Search for the cell housing the specified text and yield its [X, Y] center coordinate. 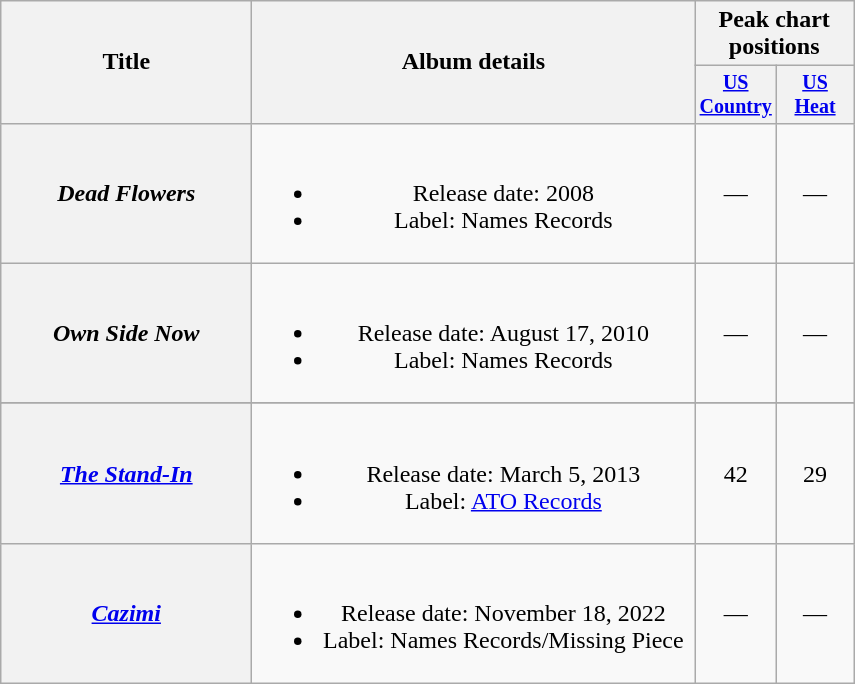
Release date: November 18, 2022Label: Names Records/Missing Piece [474, 613]
42 [736, 473]
The Stand-In [126, 473]
Dead Flowers [126, 193]
US Country [736, 94]
Peak chartpositions [774, 34]
Release date: March 5, 2013Label: ATO Records [474, 473]
Album details [474, 62]
US Heat [816, 94]
Own Side Now [126, 333]
Title [126, 62]
Release date: 2008Label: Names Records [474, 193]
Cazimi [126, 613]
Release date: August 17, 2010Label: Names Records [474, 333]
29 [816, 473]
